Output the [x, y] coordinate of the center of the cell containing the given text.  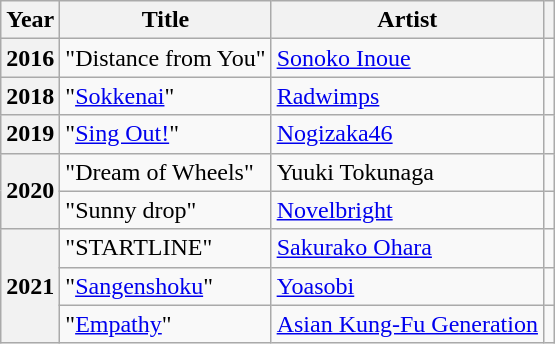
"Sunny drop" [166, 210]
2018 [30, 96]
2020 [30, 191]
"Empathy" [166, 324]
"Distance from You" [166, 58]
Year [30, 20]
"Sokkenai" [166, 96]
Novelbright [407, 210]
2016 [30, 58]
"Sangenshoku" [166, 286]
"Dream of Wheels" [166, 172]
Nogizaka46 [407, 134]
Sakurako Ohara [407, 248]
Sonoko Inoue [407, 58]
Asian Kung-Fu Generation [407, 324]
"Sing Out!" [166, 134]
Yuuki Tokunaga [407, 172]
2021 [30, 286]
2019 [30, 134]
"STARTLINE" [166, 248]
Yoasobi [407, 286]
Artist [407, 20]
Title [166, 20]
Radwimps [407, 96]
